Search for the cell housing the specified text and yield its [x, y] center coordinate. 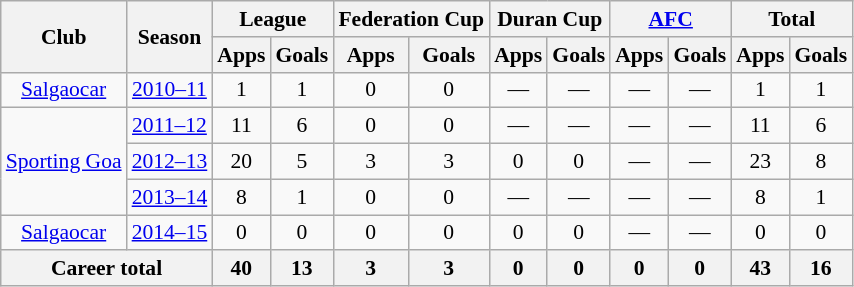
2012–13 [170, 162]
Duran Cup [550, 19]
2010–11 [170, 90]
40 [241, 269]
2011–12 [170, 126]
2013–14 [170, 197]
Club [64, 36]
23 [760, 162]
Federation Cup [411, 19]
Season [170, 36]
16 [820, 269]
13 [302, 269]
2014–15 [170, 233]
20 [241, 162]
League [272, 19]
Career total [107, 269]
Total [792, 19]
5 [302, 162]
Sporting Goa [64, 162]
43 [760, 269]
AFC [670, 19]
